Output the (x, y) coordinate of the center of the cell containing the given text.  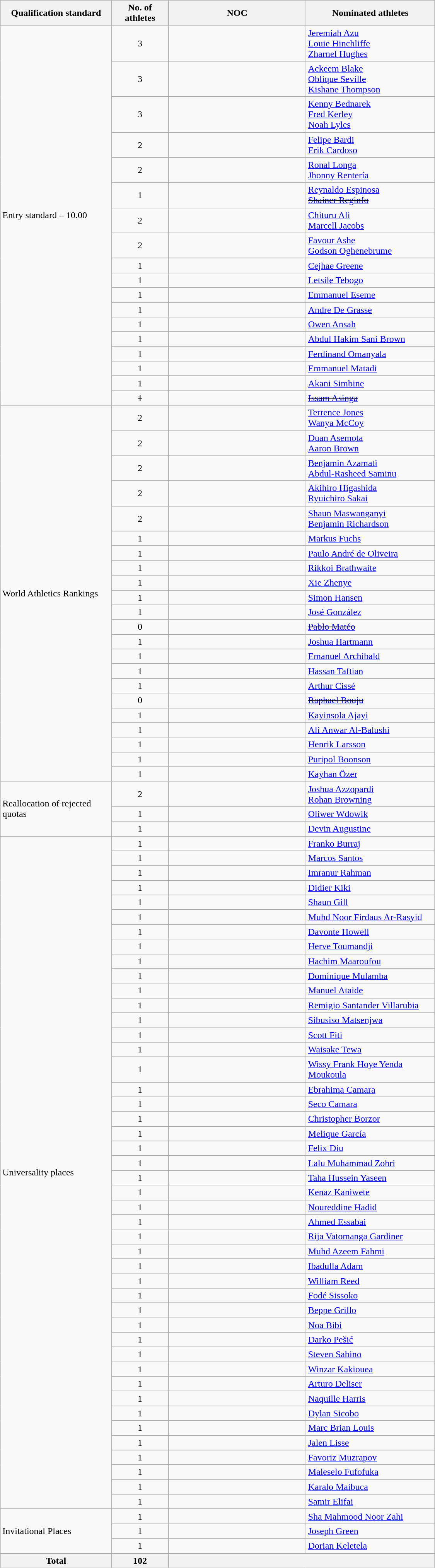
Issam Asinga (370, 398)
Arturo Deliser (370, 1384)
Joshua AzzopardiRohan Browning (370, 794)
Markus Fuchs (370, 538)
Rija Vatomanga Gardiner (370, 1237)
Wissy Frank Hoye Yenda Moukoula (370, 1069)
Samir Elifai (370, 1501)
Ibadulla Adam (370, 1266)
Kenny BednarekFred KerleyNoah Lyles (370, 114)
Ferdinand Omanyala (370, 354)
Andre De Grasse (370, 310)
World Athletics Rankings (56, 593)
Benjamin AzamatiAbdul-Rasheed Saminu (370, 468)
Franko Burraj (370, 844)
Emmanuel Eseme (370, 295)
Jalen Lisse (370, 1443)
Chituru AliMarcell Jacobs (370, 220)
Henrik Larsson (370, 745)
Remigio Santander Villarubia (370, 1005)
Ahmed Essabai (370, 1222)
Emanuel Archibald (370, 656)
Manuel Ataide (370, 991)
Lalu Muhammad Zohri (370, 1163)
Noureddine Hadid (370, 1207)
Sha Mahmood Noor Zahi (370, 1516)
Terrence JonesWanya McCoy (370, 418)
Hassan Taftian (370, 671)
Ebrahima Camara (370, 1090)
Devin Augustine (370, 828)
Muhd Noor Firdaus Ar-Rasyid (370, 917)
Herve Toumandji (370, 946)
Marc Brian Louis (370, 1428)
Waisake Tewa (370, 1049)
Letsile Tebogo (370, 280)
José González (370, 612)
Xie Zhenye (370, 582)
Kenaz Kaniwete (370, 1192)
Naquille Harris (370, 1399)
Ali Anwar Al-Balushi (370, 730)
Scott Fiti (370, 1035)
Nominated athletes (370, 13)
Beppe Grillo (370, 1310)
Total (56, 1561)
Oliwer Wdowik (370, 814)
Shaun MaswanganyiBenjamin Richardson (370, 518)
Jeremiah AzuLouie HinchliffeZharnel Hughes (370, 43)
Shaun Gill (370, 902)
Universality places (56, 1173)
Joshua Hartmann (370, 642)
Noa Bibi (370, 1325)
Imranur Rahman (370, 873)
Joseph Green (370, 1531)
Marcos Santos (370, 858)
Qualification standard (56, 13)
NOC (237, 13)
Fodé Sissoko (370, 1295)
Steven Sabino (370, 1354)
Melique García (370, 1134)
Dominique Mulamba (370, 976)
Raphael Bouju (370, 700)
Reallocation of rejected quotas (56, 808)
Emmanuel Matadi (370, 369)
Simon Hansen (370, 598)
Felipe BardiErik Cardoso (370, 145)
Reynaldo EspinosaShainer Reginfo (370, 195)
Christopher Borzor (370, 1119)
Kayinsola Ajayi (370, 715)
Muhd Azeem Fahmi (370, 1251)
Winzar Kakiouea (370, 1369)
Felix Diu (370, 1148)
Pablo Matéo (370, 627)
Davonte Howell (370, 932)
Dylan Sicobo (370, 1413)
Duan AsemotaAaron Brown (370, 443)
Akani Simbine (370, 383)
Arthur Cissé (370, 686)
Cejhae Greene (370, 265)
Dorian Keletela (370, 1546)
Ackeem BlakeOblique SevilleKishane Thompson (370, 79)
Rikkoi Brathwaite (370, 568)
No. of athletes (140, 13)
Owen Ansah (370, 325)
Favoriz Muzrapov (370, 1457)
Seco Camara (370, 1104)
Karalo Maibuca (370, 1487)
Darko Pešić (370, 1340)
Hachim Maaroufou (370, 961)
Invitational Places (56, 1531)
Puripol Boonson (370, 759)
Ronal LongaJhonny Rentería (370, 170)
Entry standard – 10.00 (56, 215)
Sibusiso Matsenjwa (370, 1020)
William Reed (370, 1281)
Paulo André de Oliveira (370, 553)
Kayhan Özer (370, 774)
102 (140, 1561)
Abdul Hakim Sani Brown (370, 339)
Taha Hussein Yaseen (370, 1178)
Maleselo Fufofuka (370, 1472)
Akihiro HigashidaRyuichiro Sakai (370, 494)
Favour AsheGodson Oghenebrume (370, 245)
Didier Kiki (370, 888)
